For the text-containing cell, return its midpoint in (x, y) coordinate format. 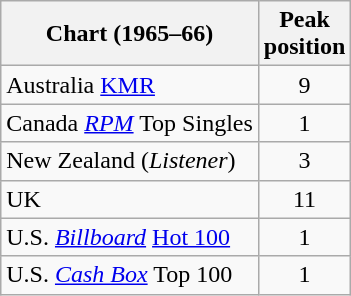
U.S. Cash Box Top 100 (130, 275)
9 (304, 85)
Australia KMR (130, 85)
U.S. Billboard Hot 100 (130, 237)
3 (304, 161)
Peakposition (304, 34)
UK (130, 199)
New Zealand (Listener) (130, 161)
Canada RPM Top Singles (130, 123)
Chart (1965–66) (130, 34)
11 (304, 199)
